Return [X, Y] of the center of cell containing provided text 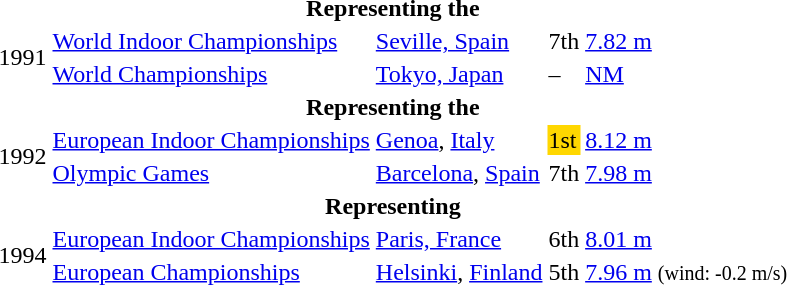
Tokyo, Japan [459, 74]
World Championships [211, 74]
1st [564, 140]
Paris, France [459, 239]
Seville, Spain [459, 41]
Genoa, Italy [459, 140]
6th [564, 239]
Barcelona, Spain [459, 173]
– [564, 74]
World Indoor Championships [211, 41]
Olympic Games [211, 173]
